Return the [X, Y] coordinate for the center point of the cell that contains the specified text.  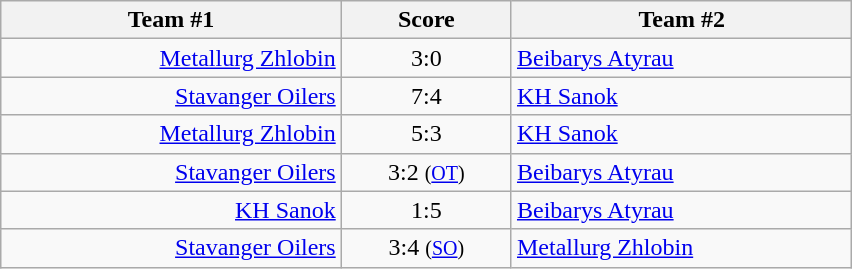
Team #1 [171, 20]
3:4 (SO) [426, 248]
Score [426, 20]
7:4 [426, 96]
1:5 [426, 210]
Team #2 [681, 20]
3:2 (OT) [426, 172]
5:3 [426, 134]
3:0 [426, 58]
